Extract the (x, y) coordinate from the center of the cell holding the provided text.  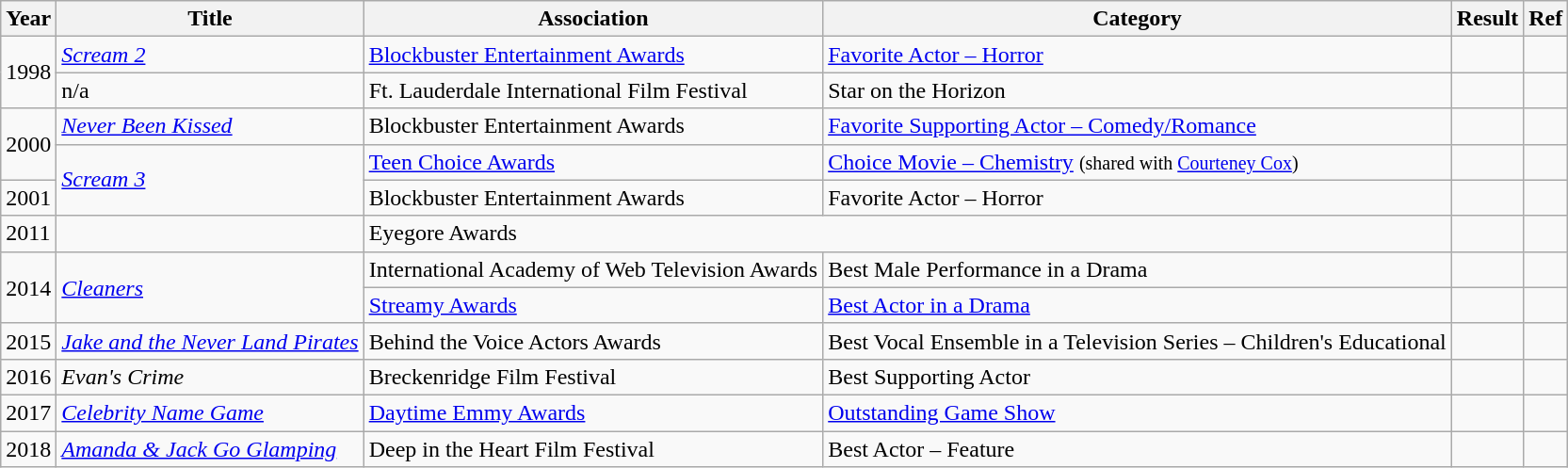
Year (28, 19)
Behind the Voice Actors Awards (593, 341)
Best Actor – Feature (1138, 449)
2000 (28, 144)
2015 (28, 341)
Streamy Awards (593, 305)
Celebrity Name Game (210, 412)
International Academy of Web Television Awards (593, 269)
Star on the Horizon (1138, 90)
Deep in the Heart Film Festival (593, 449)
2014 (28, 287)
Scream 3 (210, 180)
Breckenridge Film Festival (593, 377)
Daytime Emmy Awards (593, 412)
Favorite Supporting Actor – Comedy/Romance (1138, 126)
2018 (28, 449)
2017 (28, 412)
2016 (28, 377)
Teen Choice Awards (593, 162)
Ft. Lauderdale International Film Festival (593, 90)
Eyegore Awards (908, 234)
Category (1138, 19)
Outstanding Game Show (1138, 412)
1998 (28, 73)
Scream 2 (210, 55)
Association (593, 19)
Evan's Crime (210, 377)
Amanda & Jack Go Glamping (210, 449)
Cleaners (210, 287)
Result (1487, 19)
Title (210, 19)
n/a (210, 90)
Best Vocal Ensemble in a Television Series – Children's Educational (1138, 341)
Jake and the Never Land Pirates (210, 341)
2011 (28, 234)
Best Actor in a Drama (1138, 305)
Best Supporting Actor (1138, 377)
2001 (28, 198)
Ref (1546, 19)
Choice Movie – Chemistry (shared with Courteney Cox) (1138, 162)
Never Been Kissed (210, 126)
Best Male Performance in a Drama (1138, 269)
